Return (X, Y) of the center of cell containing provided text 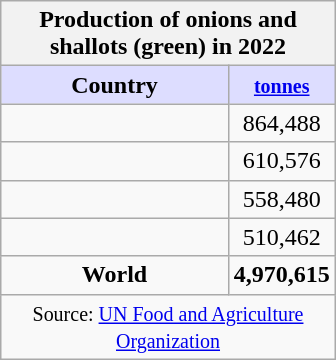
tonnes (282, 85)
Country (114, 85)
4,970,615 (282, 275)
864,488 (282, 123)
610,576 (282, 161)
Source: UN Food and Agriculture Organization (168, 326)
World (114, 275)
Production of onions and shallots (green) in 2022 (168, 34)
558,480 (282, 199)
510,462 (282, 237)
